From the cell containing the given text, extract its center point as (x, y) coordinate. 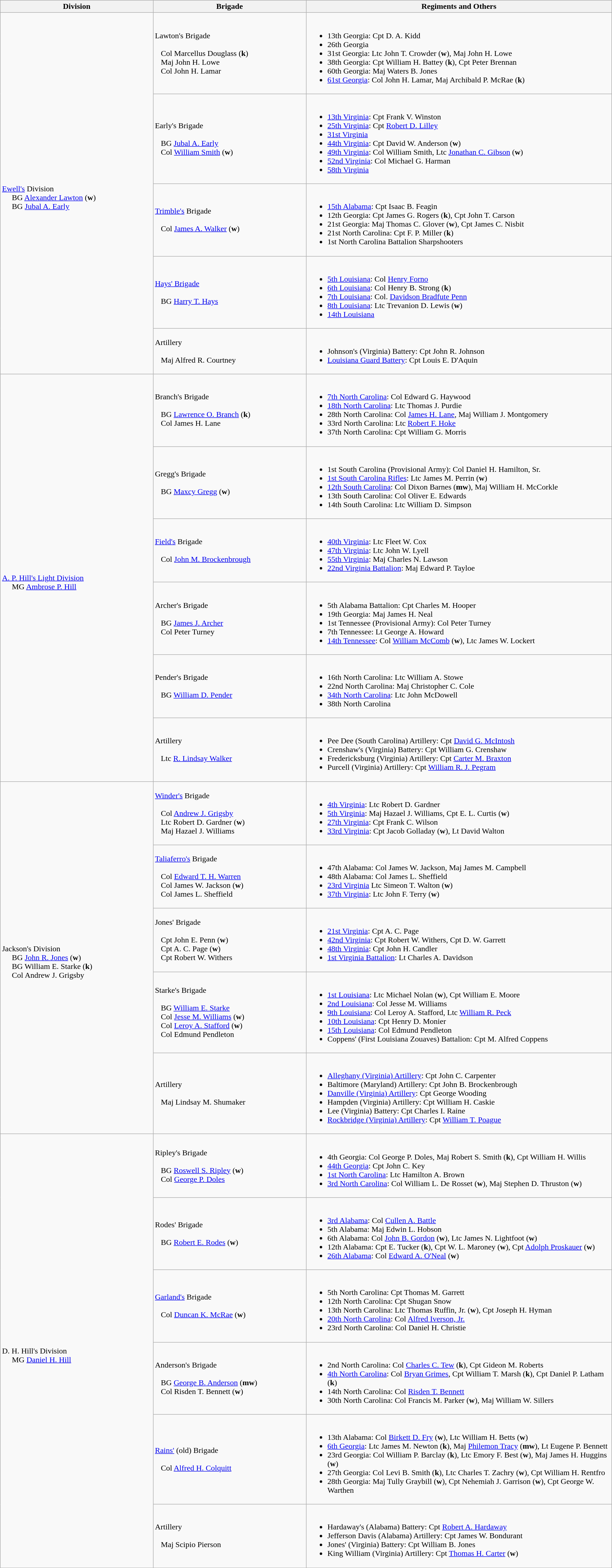
D. H. Hill's Division MG Daniel H. Hill (77, 1351)
Rains' (old) Brigade Col Alfred H. Colquitt (229, 1459)
Regiments and Others (459, 7)
Taliaferro's Brigade Col Edward T. H. Warren Col James W. Jackson (w) Col James L. Sheffield (229, 877)
Winder's Brigade Col Andrew J. Grigsby Ltc Robert D. Gardner (w) Maj Hazael J. Williams (229, 813)
Archer's Brigade BG James J. Archer Col Peter Turney (229, 618)
Rodes' Brigade BG Robert E. Rodes (w) (229, 1233)
Artillery Maj Lindsay M. Shumaker (229, 1094)
Artillery Maj Scipio Pierson (229, 1536)
Gregg's Brigade BG Maxcy Gregg (w) (229, 483)
40th Virginia: Ltc Fleet W. Cox47th Virginia: Ltc John W. Lyell55th Virginia: Maj Charles N. Lawson22nd Virginia Battalion: Maj Edward P. Tayloe (459, 550)
Brigade (229, 7)
16th North Carolina: Ltc William A. Stowe22nd North Carolina: Maj Christopher C. Cole34th North Carolina: Ltc John McDowell38th North Carolina (459, 686)
Ripley's Brigade BG Roswell S. Ripley (w) Col George P. Doles (229, 1166)
A. P. Hill's Light Division MG Ambrose P. Hill (77, 577)
Early's Brigade BG Jubal A. Early Col William Smith (w) (229, 139)
Artillery Maj Alfred R. Courtney (229, 351)
Starke's Brigade BG William E. Starke Col Jesse M. Williams (w) Col Leroy A. Stafford (w) Col Edmund Pendleton (229, 1012)
Hays' Brigade BG Harry T. Hays (229, 292)
Branch's Brigade BG Lawrence O. Branch (k) Col James H. Lane (229, 410)
Jackson's Division BG John R. Jones (w) BG William E. Starke (k) Col Andrew J. Grigsby (77, 958)
Johnson's (Virginia) Battery: Cpt John R. JohnsonLouisiana Guard Battery: Cpt Louis E. D'Aquin (459, 351)
Field's Brigade Col John M. Brockenbrough (229, 550)
Artillery Ltc R. Lindsay Walker (229, 750)
Pender's Brigade BG William D. Pender (229, 686)
Garland's Brigade Col Duncan K. McRae (w) (229, 1306)
Ewell's Division BG Alexander Lawton (w) BG Jubal A. Early (77, 194)
Lawton's Brigade Col Marcellus Douglass (k) Maj John H. Lowe Col John H. Lamar (229, 53)
Trimble's Brigade Col James A. Walker (w) (229, 220)
Division (77, 7)
Jones' Brigade Cpt John E. Penn (w) Cpt A. C. Page (w) Cpt Robert W. Withers (229, 940)
Anderson's Brigade BG George B. Anderson (mw) Col Risden T. Bennett (w) (229, 1378)
